Return the (x, y) coordinate for the center point of the cell that contains the specified text.  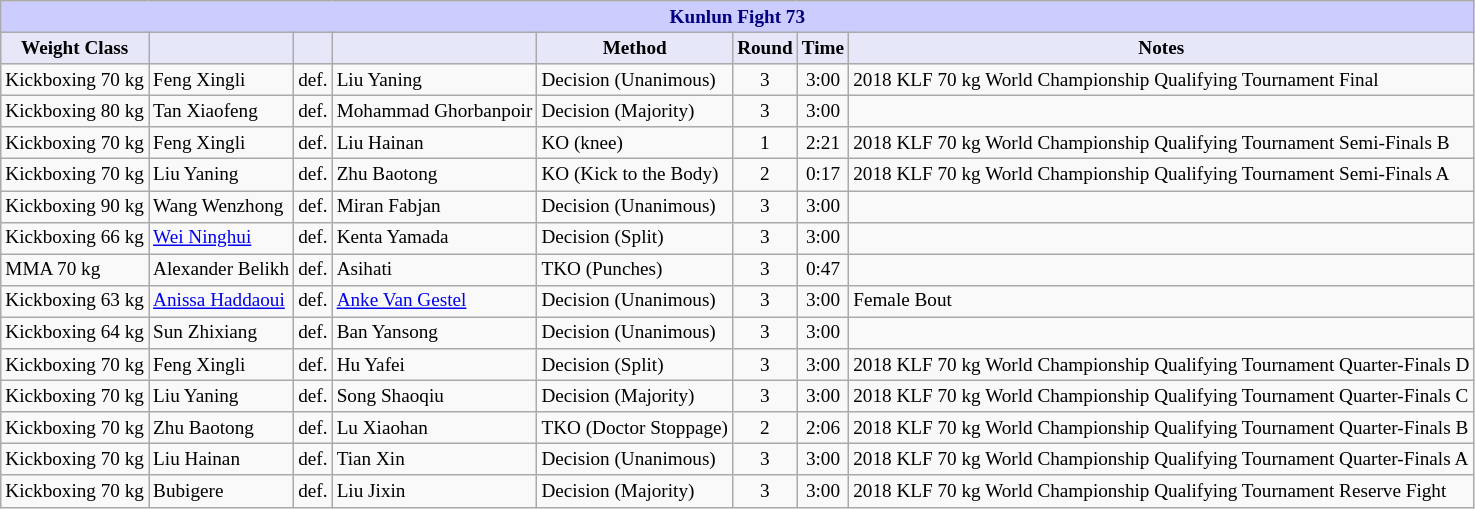
Tan Xiaofeng (222, 111)
1 (766, 143)
Wei Ninghui (222, 238)
KO (knee) (635, 143)
Hu Yafei (434, 365)
Anke Van Gestel (434, 301)
TKO (Doctor Stoppage) (635, 428)
Tian Xin (434, 460)
Ban Yansong (434, 333)
2018 KLF 70 kg World Championship Qualifying Tournament Quarter-Finals C (1162, 396)
Female Bout (1162, 301)
2018 KLF 70 kg World Championship Qualifying Tournament Quarter-Finals A (1162, 460)
Alexander Belikh (222, 270)
Kunlun Fight 73 (738, 17)
0:17 (822, 175)
2018 KLF 70 kg World Championship Qualifying Tournament Semi-Finals A (1162, 175)
Liu Jixin (434, 491)
Song Shaoqiu (434, 396)
Kickboxing 64 kg (75, 333)
2018 KLF 70 kg World Championship Qualifying Tournament Reserve Fight (1162, 491)
Lu Xiaohan (434, 428)
Sun Zhixiang (222, 333)
Mohammad Ghorbanpoir (434, 111)
Kickboxing 90 kg (75, 206)
Bubigere (222, 491)
Anissa Haddaoui (222, 301)
Notes (1162, 48)
Kickboxing 63 kg (75, 301)
Round (766, 48)
2:06 (822, 428)
Kickboxing 80 kg (75, 111)
Weight Class (75, 48)
2018 KLF 70 kg World Championship Qualifying Tournament Quarter-Finals D (1162, 365)
Time (822, 48)
Kickboxing 66 kg (75, 238)
2018 KLF 70 kg World Championship Qualifying Tournament Final (1162, 80)
2018 KLF 70 kg World Championship Qualifying Tournament Quarter-Finals B (1162, 428)
2018 KLF 70 kg World Championship Qualifying Tournament Semi-Finals B (1162, 143)
Miran Fabjan (434, 206)
2:21 (822, 143)
TKO (Punches) (635, 270)
KO (Kick to the Body) (635, 175)
0:47 (822, 270)
MMA 70 kg (75, 270)
Kenta Yamada (434, 238)
Asihati (434, 270)
Wang Wenzhong (222, 206)
Method (635, 48)
